Provide the [x, y] coordinate of the cell's center where the given text is located.  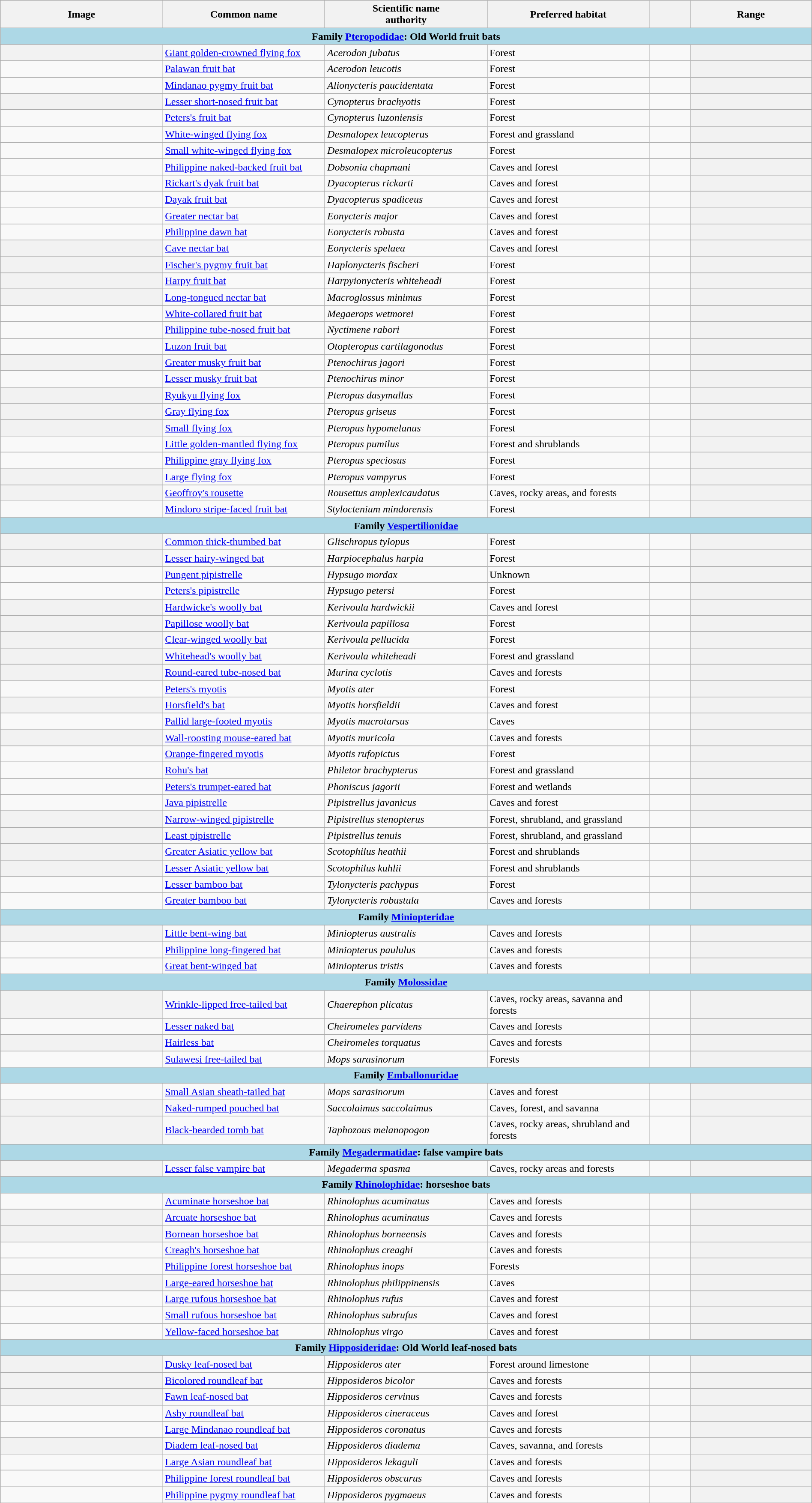
Rhinolophus virgo [406, 1332]
Nyctimene rabori [406, 330]
White-winged flying fox [244, 134]
Greater Asiatic yellow bat [244, 852]
Hipposideros obscurus [406, 1478]
Kerivoula hardwickii [406, 607]
Rousettus amplexicaudatus [406, 493]
Dobsonia chapmani [406, 167]
Pteropus speciosus [406, 460]
Peters's myotis [244, 689]
Horsfield's bat [244, 705]
Gray flying fox [244, 411]
Caves, forest, and savanna [568, 1108]
Dusky leaf-nosed bat [244, 1364]
Alionycteris paucidentata [406, 85]
Miniopterus australis [406, 933]
Myotis muricola [406, 737]
Small rufous horseshoe bat [244, 1315]
Diadem leaf-nosed bat [244, 1446]
Orange-fingered myotis [244, 754]
Creagh's horseshoe bat [244, 1250]
Wall-roosting mouse-eared bat [244, 737]
Little golden-mantled flying fox [244, 444]
Acuminate horseshoe bat [244, 1201]
Pteropus dasymallus [406, 395]
Forest and wetlands [568, 787]
Pipistrellus javanicus [406, 803]
Common thick-thumbed bat [244, 542]
Harpiocephalus harpia [406, 558]
Philippine pygmy roundleaf bat [244, 1494]
Small flying fox [244, 428]
Greater musky fruit bat [244, 362]
Common name [244, 15]
Caves, savanna, and forests [568, 1446]
Desmalopex leucopterus [406, 134]
Acerodon leucotis [406, 69]
Little bent-wing bat [244, 933]
Hypsugo mordax [406, 575]
Hipposideros ater [406, 1364]
Otopteropus cartilagonodus [406, 346]
Naked-rumped pouched bat [244, 1108]
Bornean horseshoe bat [244, 1234]
Family Rhinolophidae: horseshoe bats [406, 1185]
Murina cyclotis [406, 672]
Large Mindanao roundleaf bat [244, 1429]
Myotis macrotarsus [406, 721]
Kerivoula pellucida [406, 640]
Hipposideros lekaguli [406, 1462]
Palawan fruit bat [244, 69]
Megaerops wetmorei [406, 314]
Philippine gray flying fox [244, 460]
Harpy fruit bat [244, 281]
Philippine forest horseshoe bat [244, 1266]
Whitehead's woolly bat [244, 656]
Caves, rocky areas and forests [568, 1168]
Pteropus hypomelanus [406, 428]
Narrow-winged pipistrelle [244, 819]
Myotis horsfieldii [406, 705]
Kerivoula whiteheadi [406, 656]
Rhinolophus philippinensis [406, 1282]
Dyacopterus rickarti [406, 183]
Lesser naked bat [244, 1027]
Taphozous melanopogon [406, 1130]
Lesser false vampire bat [244, 1168]
Bicolored roundleaf bat [244, 1380]
Chaerephon plicatus [406, 1004]
Greater nectar bat [244, 216]
Lesser musky fruit bat [244, 379]
Rhinolophus creaghi [406, 1250]
Caves, rocky areas, shrubland and forests [568, 1130]
Myotis ater [406, 689]
Hardwicke's woolly bat [244, 607]
Yellow-faced horseshoe bat [244, 1332]
Pteropus pumilus [406, 444]
Philippine forest roundleaf bat [244, 1478]
Pipistrellus tenuis [406, 835]
Long-tongued nectar bat [244, 297]
Rhinolophus borneensis [406, 1234]
Lesser short-nosed fruit bat [244, 102]
Wrinkle-lipped free-tailed bat [244, 1004]
Family Molossidae [406, 982]
Family Pteropodidae: Old World fruit bats [406, 36]
Hairless bat [244, 1043]
Ryukyu flying fox [244, 395]
Caves, rocky areas, savanna and forests [568, 1004]
Miniopterus tristis [406, 966]
Myotis rufopictus [406, 754]
Harpyionycteris whiteheadi [406, 281]
Large flying fox [244, 477]
Rhinolophus subrufus [406, 1315]
Scotophilus kuhlii [406, 868]
Family Hipposideridae: Old World leaf-nosed bats [406, 1348]
Hypsugo petersi [406, 591]
Philippine dawn bat [244, 232]
Mindanao pygmy fruit bat [244, 85]
Dayak fruit bat [244, 199]
Lesser bamboo bat [244, 884]
Papillose woolly bat [244, 623]
Tylonycteris robustula [406, 901]
Philippine tube-nosed fruit bat [244, 330]
Hipposideros cineraceus [406, 1413]
White-collared fruit bat [244, 314]
Lesser Asiatic yellow bat [244, 868]
Glischropus tylopus [406, 542]
Small Asian sheath-tailed bat [244, 1092]
Fischer's pygmy fruit bat [244, 265]
Rhinolophus rufus [406, 1299]
Family Emballonuridae [406, 1075]
Cynopterus luzoniensis [406, 118]
Unknown [568, 575]
Large rufous horseshoe bat [244, 1299]
Hipposideros cervinus [406, 1397]
Ptenochirus minor [406, 379]
Cheiromeles torquatus [406, 1043]
Range [751, 15]
Pungent pipistrelle [244, 575]
Sulawesi free-tailed bat [244, 1059]
Scientific nameauthority [406, 15]
Java pipistrelle [244, 803]
Acerodon jubatus [406, 53]
Styloctenium mindorensis [406, 509]
Least pipistrelle [244, 835]
Hipposideros coronatus [406, 1429]
Family Megadermatidae: false vampire bats [406, 1152]
Kerivoula papillosa [406, 623]
Ptenochirus jagori [406, 362]
Peters's pipistrelle [244, 591]
Caves, rocky areas, and forests [568, 493]
Philetor brachypterus [406, 770]
Philippine long-fingered bat [244, 949]
Family Miniopteridae [406, 917]
Haplonycteris fischeri [406, 265]
Rhinolophus inops [406, 1266]
Image [81, 15]
Eonycteris robusta [406, 232]
Cheiromeles parvidens [406, 1027]
Large Asian roundleaf bat [244, 1462]
Megaderma spasma [406, 1168]
Lesser hairy-winged bat [244, 558]
Peters's trumpet-eared bat [244, 787]
Arcuate horseshoe bat [244, 1217]
Pteropus griseus [406, 411]
Miniopterus paululus [406, 949]
Large-eared horseshoe bat [244, 1282]
Fawn leaf-nosed bat [244, 1397]
Hipposideros bicolor [406, 1380]
Macroglossus minimus [406, 297]
Scotophilus heathii [406, 852]
Great bent-winged bat [244, 966]
Mindoro stripe-faced fruit bat [244, 509]
Pallid large-footed myotis [244, 721]
Philippine naked-backed fruit bat [244, 167]
Rickart's dyak fruit bat [244, 183]
Eonycteris spelaea [406, 249]
Ashy roundleaf bat [244, 1413]
Forest around limestone [568, 1364]
Desmalopex microleucopterus [406, 150]
Eonycteris major [406, 216]
Rohu's bat [244, 770]
Round-eared tube-nosed bat [244, 672]
Preferred habitat [568, 15]
Family Vespertilionidae [406, 526]
Tylonycteris pachypus [406, 884]
Giant golden-crowned flying fox [244, 53]
Saccolaimus saccolaimus [406, 1108]
Luzon fruit bat [244, 346]
Dyacopterus spadiceus [406, 199]
Phoniscus jagorii [406, 787]
Small white-winged flying fox [244, 150]
Clear-winged woolly bat [244, 640]
Cave nectar bat [244, 249]
Cynopterus brachyotis [406, 102]
Pteropus vampyrus [406, 477]
Greater bamboo bat [244, 901]
Hipposideros pygmaeus [406, 1494]
Hipposideros diadema [406, 1446]
Pipistrellus stenopterus [406, 819]
Geoffroy's rousette [244, 493]
Peters's fruit bat [244, 118]
Black-bearded tomb bat [244, 1130]
